From the cell containing the given text, extract its center point as [x, y] coordinate. 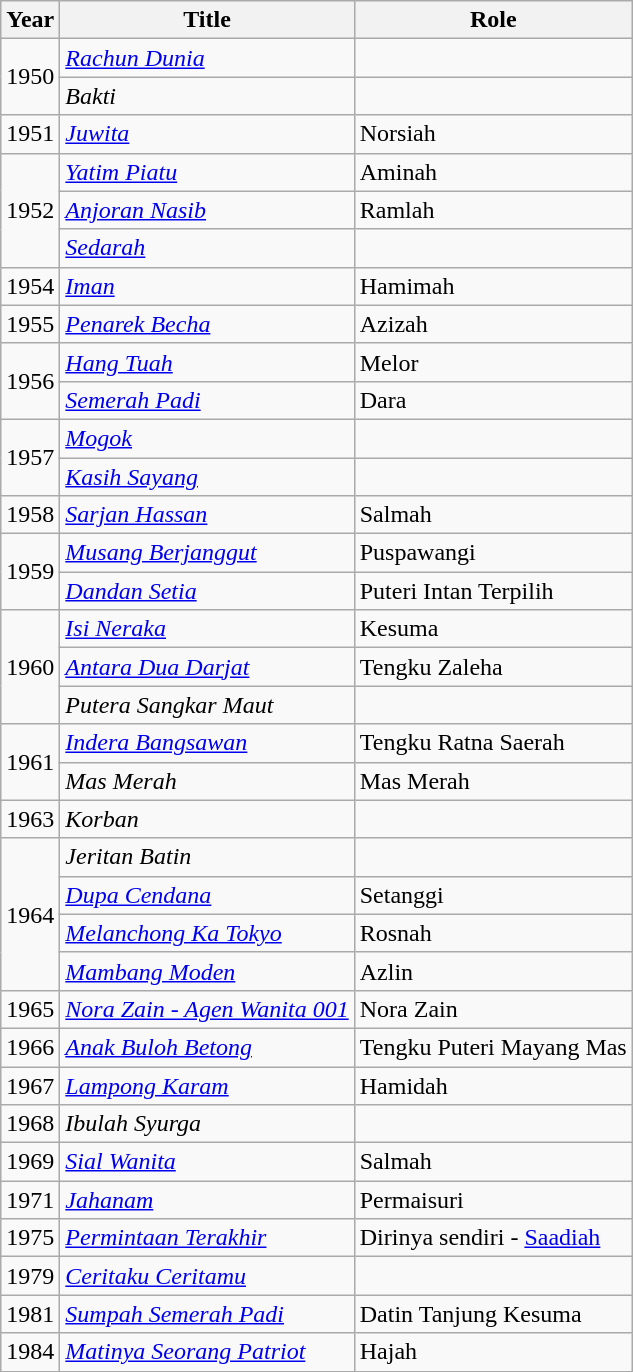
Sial Wanita [207, 1162]
Puspawangi [493, 553]
1952 [30, 210]
1954 [30, 286]
1956 [30, 381]
Anak Buloh Betong [207, 1047]
Dara [493, 400]
Anjoran Nasib [207, 210]
1960 [30, 667]
1984 [30, 1352]
Setanggi [493, 895]
Puteri Intan Terpilih [493, 591]
Hamidah [493, 1085]
Yatim Piatu [207, 172]
Tengku Ratna Saerah [493, 743]
Hamimah [493, 286]
1958 [30, 515]
Kesuma [493, 629]
1959 [30, 572]
Semerah Padi [207, 400]
1963 [30, 819]
Rosnah [493, 933]
Kasih Sayang [207, 477]
Mambang Moden [207, 971]
Jahanam [207, 1200]
1951 [30, 134]
Hajah [493, 1352]
1971 [30, 1200]
Title [207, 20]
Bakti [207, 96]
Norsiah [493, 134]
Nora Zain - Agen Wanita 001 [207, 1009]
Melanchong Ka Tokyo [207, 933]
Musang Berjanggut [207, 553]
Permintaan Terakhir [207, 1238]
Datin Tanjung Kesuma [493, 1314]
1979 [30, 1276]
Jeritan Batin [207, 857]
Azizah [493, 324]
Antara Dua Darjat [207, 667]
1981 [30, 1314]
Aminah [493, 172]
Juwita [207, 134]
Year [30, 20]
Ramlah [493, 210]
Azlin [493, 971]
Sarjan Hassan [207, 515]
1967 [30, 1085]
Isi Neraka [207, 629]
Putera Sangkar Maut [207, 705]
1966 [30, 1047]
Hang Tuah [207, 362]
1969 [30, 1162]
Nora Zain [493, 1009]
Indera Bangsawan [207, 743]
Dupa Cendana [207, 895]
Melor [493, 362]
1968 [30, 1124]
Rachun Dunia [207, 58]
1957 [30, 457]
Korban [207, 819]
1964 [30, 914]
1961 [30, 762]
Sumpah Semerah Padi [207, 1314]
Penarek Becha [207, 324]
Dirinya sendiri - Saadiah [493, 1238]
Lampong Karam [207, 1085]
Iman [207, 286]
Role [493, 20]
1955 [30, 324]
Ceritaku Ceritamu [207, 1276]
Matinya Seorang Patriot [207, 1352]
1965 [30, 1009]
Ibulah Syurga [207, 1124]
Mogok [207, 438]
Dandan Setia [207, 591]
1950 [30, 77]
Tengku Puteri Mayang Mas [493, 1047]
Permaisuri [493, 1200]
Sedarah [207, 248]
Tengku Zaleha [493, 667]
1975 [30, 1238]
